Detect which cell encompasses the target text, then output its [X, Y] center coordinate. 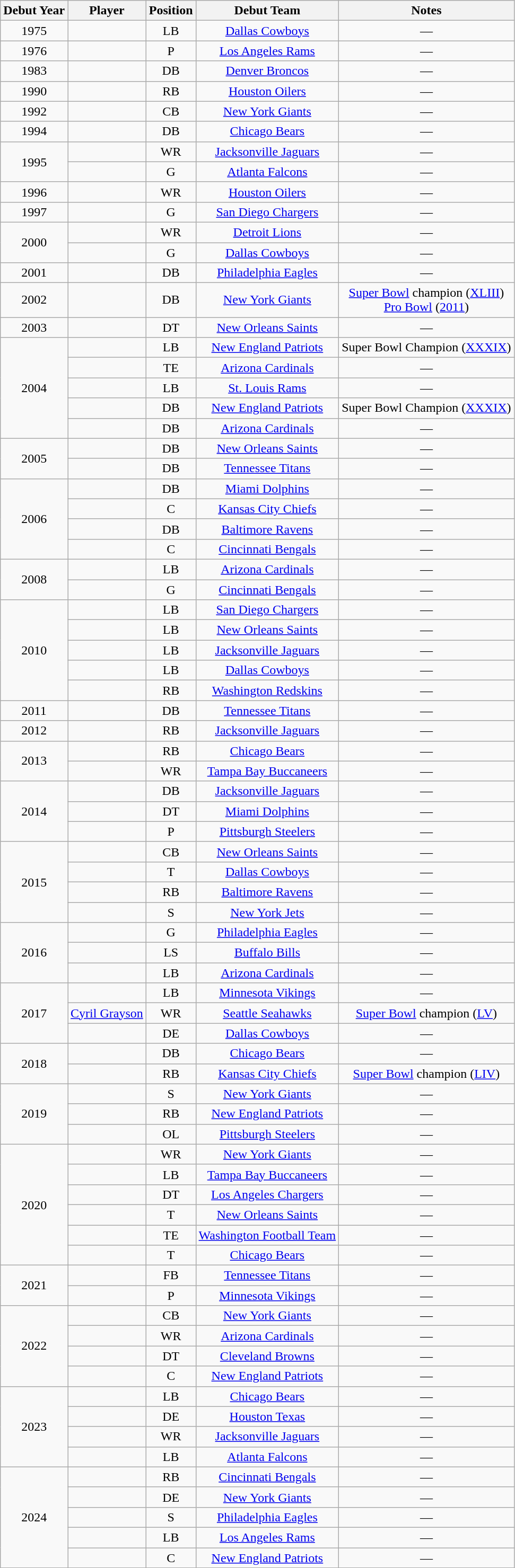
2011 [34, 711]
2017 [34, 1013]
2002 [34, 300]
FB [171, 1275]
Player [107, 11]
2004 [34, 388]
St. Louis Rams [267, 388]
Washington Redskins [267, 690]
2005 [34, 458]
2003 [34, 327]
Seattle Seahawks [267, 1013]
2000 [34, 242]
Denver Broncos [267, 71]
Super Bowl champion (LIV) [426, 1074]
1994 [34, 131]
2022 [34, 1346]
2015 [34, 882]
1997 [34, 212]
2021 [34, 1286]
2024 [34, 1517]
2023 [34, 1427]
2008 [34, 579]
Debut Year [34, 11]
Debut Team [267, 11]
2006 [34, 519]
1995 [34, 162]
1990 [34, 91]
1983 [34, 71]
LS [171, 953]
Buffalo Bills [267, 953]
2012 [34, 731]
1996 [34, 192]
2010 [34, 650]
Super Bowl champion (XLIII)Pro Bowl (2011) [426, 300]
1992 [34, 111]
1975 [34, 31]
2014 [34, 811]
New York Jets [267, 912]
Super Bowl champion (LV) [426, 1013]
1976 [34, 51]
Cleveland Browns [267, 1356]
Notes [426, 11]
2016 [34, 953]
OL [171, 1134]
Washington Football Team [267, 1235]
Position [171, 11]
Detroit Lions [267, 232]
Houston Texas [267, 1416]
2013 [34, 761]
2001 [34, 273]
2020 [34, 1204]
2019 [34, 1114]
Cyril Grayson [107, 1013]
Los Angeles Chargers [267, 1194]
2018 [34, 1064]
